Provide the [x, y] coordinate of the cell's center where the given text is located.  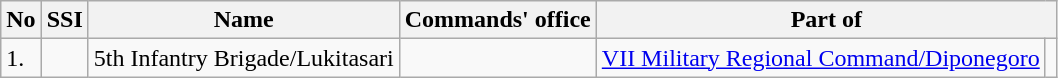
SSI [64, 20]
Commands' office [498, 20]
Part of [826, 20]
1. [21, 58]
VII Military Regional Command/Diponegoro [820, 58]
5th Infantry Brigade/Lukitasari [244, 58]
No [21, 20]
Name [244, 20]
